Return (X, Y) of the center of cell containing provided text 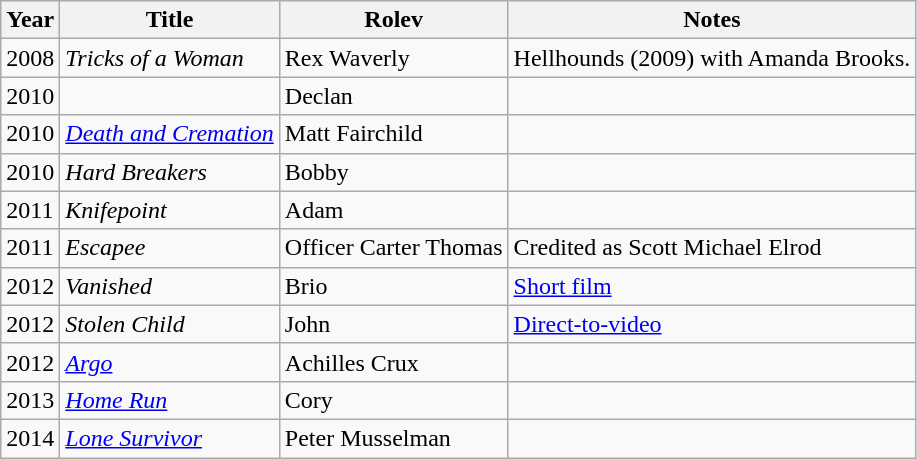
Home Run (170, 400)
Peter Musselman (394, 438)
Hard Breakers (170, 172)
Matt Fairchild (394, 134)
John (394, 324)
Credited as Scott Michael Elrod (712, 248)
Rolev (394, 20)
Hellhounds (2009) with Amanda Brooks. (712, 58)
2013 (30, 400)
Adam (394, 210)
Officer Carter Thomas (394, 248)
Death and Cremation (170, 134)
Rex Waverly (394, 58)
Vanished (170, 286)
Lone Survivor (170, 438)
Brio (394, 286)
Cory (394, 400)
Declan (394, 96)
Bobby (394, 172)
Escapee (170, 248)
Achilles Crux (394, 362)
Direct-to-video (712, 324)
Knifepoint (170, 210)
Argo (170, 362)
Stolen Child (170, 324)
Title (170, 20)
2014 (30, 438)
Year (30, 20)
Notes (712, 20)
2008 (30, 58)
Tricks of a Woman (170, 58)
Short film (712, 286)
